Detect which cell encompasses the target text, then output its (x, y) center coordinate. 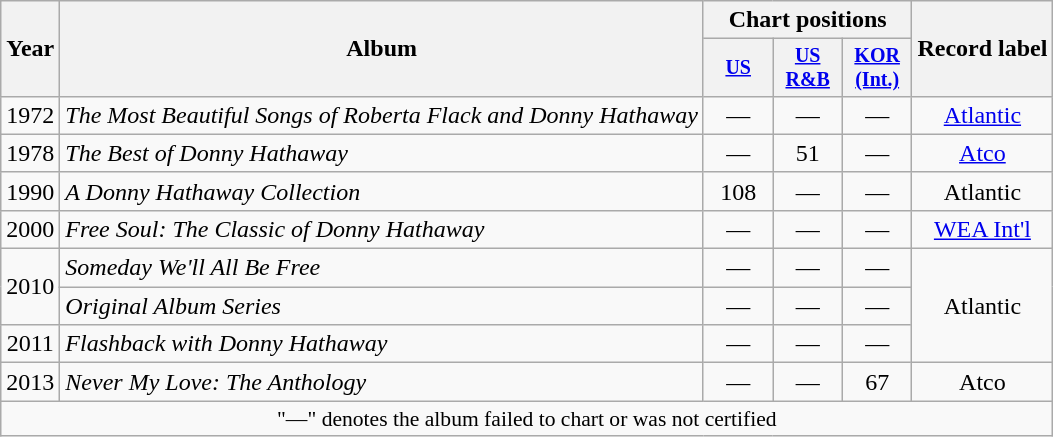
Never My Love: The Anthology (382, 382)
1972 (30, 115)
The Best of Donny Hathaway (382, 153)
A Donny Hathaway Collection (382, 191)
US (738, 68)
Original Album Series (382, 306)
51 (808, 153)
WEA Int'l (982, 229)
2011 (30, 344)
"—" denotes the album failed to chart or was not certified (527, 419)
2010 (30, 287)
2000 (30, 229)
108 (738, 191)
The Most Beautiful Songs of Roberta Flack and Donny Hathaway (382, 115)
Record label (982, 49)
Flashback with Donny Hathaway (382, 344)
1990 (30, 191)
Year (30, 49)
2013 (30, 382)
Chart positions (807, 20)
US R&B (808, 68)
Album (382, 49)
KOR (Int.) (876, 68)
67 (876, 382)
Free Soul: The Classic of Donny Hathaway (382, 229)
1978 (30, 153)
Someday We'll All Be Free (382, 268)
